Pinpoint the cell where the given text exists, returning its [X, Y] midpoint coordinate. 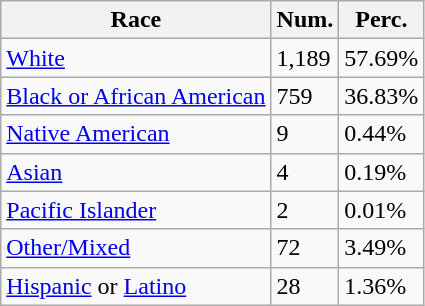
Num. [305, 20]
Hispanic or Latino [136, 286]
2 [305, 210]
1,189 [305, 58]
Other/Mixed [136, 248]
0.44% [382, 134]
Black or African American [136, 96]
1.36% [382, 286]
3.49% [382, 248]
36.83% [382, 96]
57.69% [382, 58]
4 [305, 172]
28 [305, 286]
Pacific Islander [136, 210]
9 [305, 134]
White [136, 58]
0.19% [382, 172]
0.01% [382, 210]
Perc. [382, 20]
72 [305, 248]
Native American [136, 134]
759 [305, 96]
Asian [136, 172]
Race [136, 20]
